Detect which cell encompasses the target text, then output its [x, y] center coordinate. 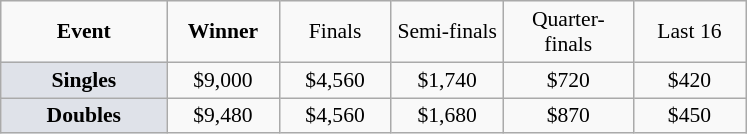
$9,000 [223, 80]
$420 [689, 80]
$870 [568, 116]
Quarter-finals [568, 32]
$720 [568, 80]
Event [84, 32]
$1,680 [447, 116]
Finals [335, 32]
Doubles [84, 116]
Winner [223, 32]
Semi-finals [447, 32]
$9,480 [223, 116]
$1,740 [447, 80]
Last 16 [689, 32]
$450 [689, 116]
Singles [84, 80]
